Scan for the cell matching the given text and deliver its [x, y] coordinate at center. 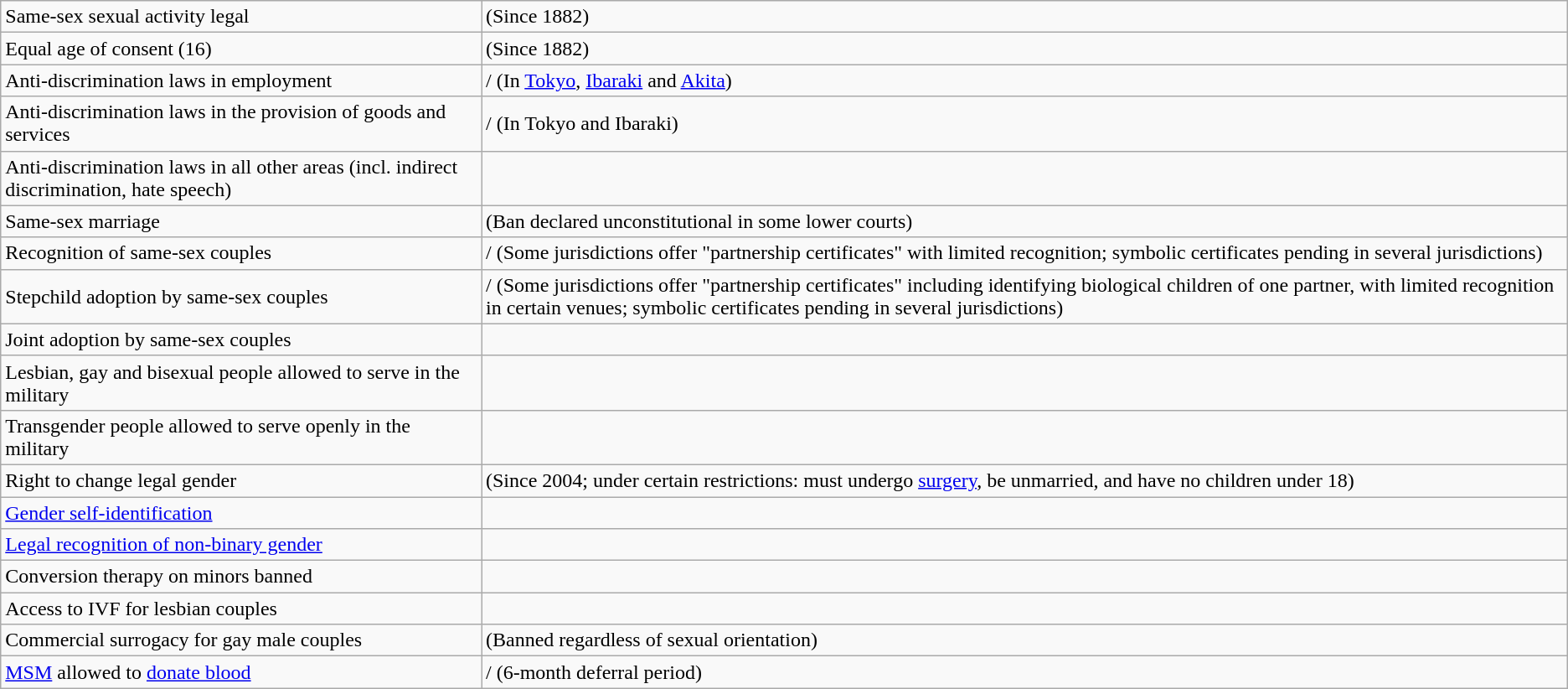
Anti-discrimination laws in all other areas (incl. indirect discrimination, hate speech) [241, 178]
Gender self-identification [241, 512]
/ (In Tokyo, Ibaraki and Akita) [1024, 80]
Same-sex sexual activity legal [241, 17]
MSM allowed to donate blood [241, 672]
/ (In Tokyo and Ibaraki) [1024, 124]
(Since 2004; under certain restrictions: must undergo surgery, be unmarried, and have no children under 18) [1024, 480]
Conversion therapy on minors banned [241, 577]
Stepchild adoption by same-sex couples [241, 297]
(Ban declared unconstitutional in some lower courts) [1024, 221]
Joint adoption by same-sex couples [241, 339]
Same-sex marriage [241, 221]
Recognition of same-sex couples [241, 253]
Access to IVF for lesbian couples [241, 609]
Anti-discrimination laws in employment [241, 80]
/ (6-month deferral period) [1024, 672]
Legal recognition of non-binary gender [241, 545]
Right to change legal gender [241, 480]
(Banned regardless of sexual orientation) [1024, 640]
Anti-discrimination laws in the provision of goods and services [241, 124]
Commercial surrogacy for gay male couples [241, 640]
/ (Some jurisdictions offer "partnership certificates" with limited recognition; symbolic certificates pending in several jurisdictions) [1024, 253]
Transgender people allowed to serve openly in the military [241, 438]
Lesbian, gay and bisexual people allowed to serve in the military [241, 382]
Equal age of consent (16) [241, 49]
